Pinpoint the cell where the given text exists, returning its [x, y] midpoint coordinate. 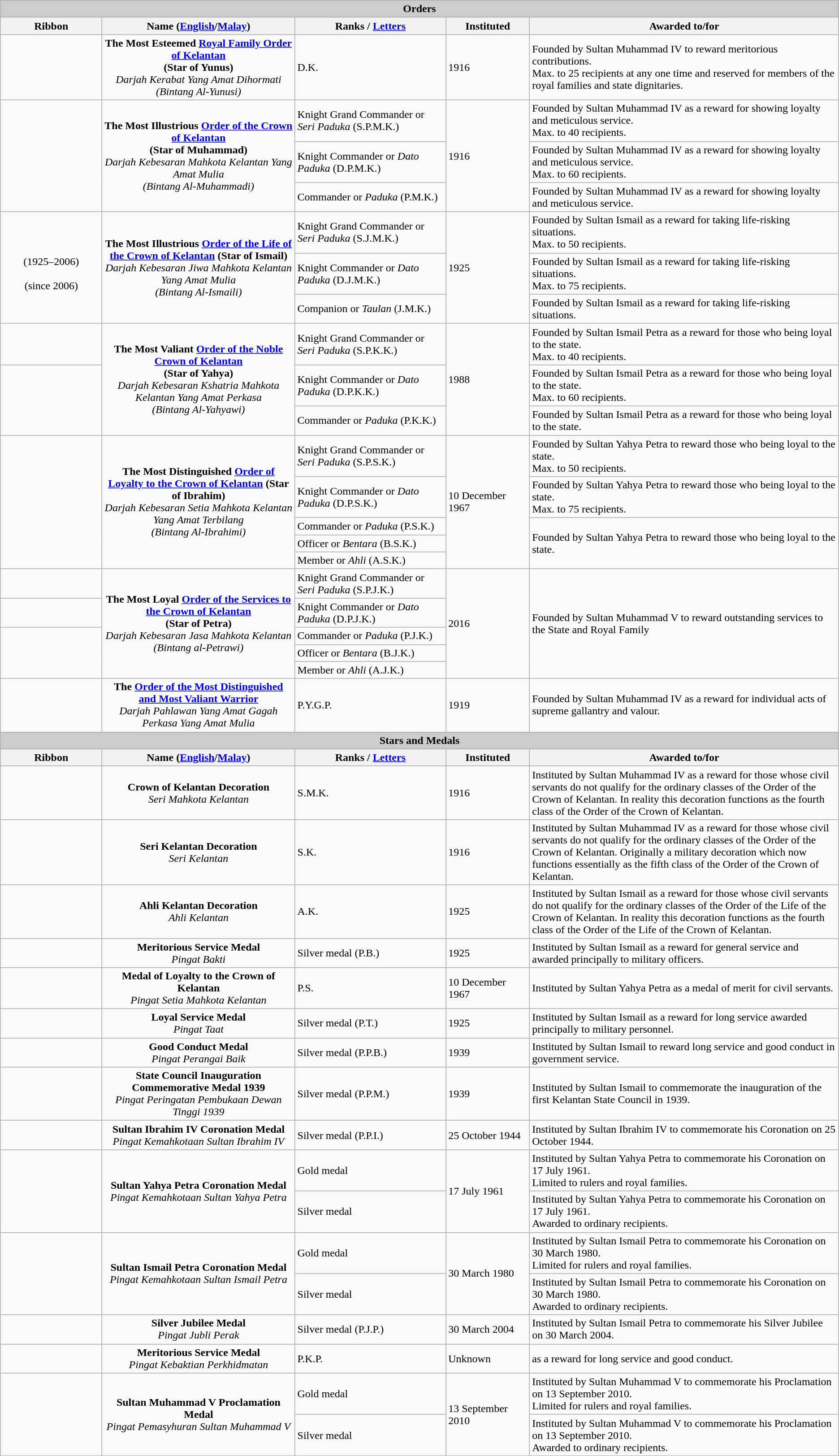
17 July 1961 [488, 1191]
Officer or Bentara (B.S.K.) [370, 543]
Knight Grand Commander or Seri Paduka (S.P.J.K.) [370, 584]
Sultan Ibrahim IV Coronation MedalPingat Kemahkotaan Sultan Ibrahim IV [199, 1135]
Founded by Sultan Ismail as a reward for taking life-risking situations. Max. to 75 recipients. [684, 274]
1988 [488, 379]
The Most Loyal Order of the Services to the Crown of Kelantan (Star of Petra)Darjah Kebesaran Jasa Mahkota Kelantan (Bintang al-Petrawi) [199, 624]
Silver medal (P.T.) [370, 1023]
Sultan Yahya Petra Coronation MedalPingat Kemahkotaan Sultan Yahya Petra [199, 1191]
Founded by Sultan Ismail as a reward for taking life-risking situations. Max. to 50 recipients. [684, 232]
P.S. [370, 988]
Silver Jubilee MedalPingat Jubli Perak [199, 1329]
1919 [488, 705]
Founded by Sultan Ismail Petra as a reward for those who being loyal to the state. [684, 421]
Commander or Paduka (P.M.K.) [370, 197]
Knight Grand Commander or Seri Paduka (S.P.K.K.) [370, 344]
State Council Inauguration Commemorative Medal 1939Pingat Peringatan Pembukaan Dewan Tinggi 1939 [199, 1094]
Instituted by Sultan Ismail Petra to commemorate his Coronation on 30 March 1980. Limited for rulers and royal families. [684, 1253]
S.K. [370, 852]
2016 [488, 624]
Orders [419, 9]
Sultan Muhammad V Proclamation MedalPingat Pemasyhuran Sultan Muhammad V [199, 1414]
Knight Commander or Dato Paduka (D.P.S.K.) [370, 497]
Meritorious Service MedalPingat Bakti [199, 952]
Good Conduct MedalPingat Perangai Baik [199, 1053]
Sultan Ismail Petra Coronation MedalPingat Kemahkotaan Sultan Ismail Petra [199, 1273]
Meritorious Service MedalPingat Kebaktian Perkhidmatan [199, 1359]
Knight Grand Commander or Seri Paduka (S.P.S.K.) [370, 456]
Crown of Kelantan DecorationSeri Mahkota Kelantan [199, 793]
as a reward for long service and good conduct. [684, 1359]
Member or Ahli (A.S.K.) [370, 561]
Founded by Sultan Muhammad IV as a reward for individual acts of supreme gallantry and valour. [684, 705]
30 March 1980 [488, 1273]
The Order of the Most Distinguished and Most Valiant Warrior Darjah Pahlawan Yang Amat Gagah Perkasa Yang Amat Mulia [199, 705]
Commander or Paduka (P.J.K.) [370, 636]
Silver medal (P.P.I.) [370, 1135]
P.Y.G.P. [370, 705]
Instituted by Sultan Ismail to commemorate the inauguration of the first Kelantan State Council in 1939. [684, 1094]
Officer or Bentara (B.J.K.) [370, 653]
Instituted by Sultan Yahya Petra as a medal of merit for civil servants. [684, 988]
Seri Kelantan DecorationSeri Kelantan [199, 852]
Knight Grand Commander or Seri Paduka (S.J.M.K.) [370, 232]
S.M.K. [370, 793]
Founded by Sultan Muhammad IV as a reward for showing loyalty and meticulous service. Max. to 60 recipients. [684, 162]
Instituted by Sultan Ismail as a reward for general service and awarded principally to military officers. [684, 952]
The Most Illustrious Order of the Crown of Kelantan (Star of Muhammad)Darjah Kebesaran Mahkota Kelantan Yang Amat Mulia (Bintang Al-Muhammadi) [199, 156]
Founded by Sultan Ismail Petra as a reward for those who being loyal to the state. Max. to 60 recipients. [684, 385]
Founded by Sultan Yahya Petra to reward those who being loyal to the state. Max. to 50 recipients. [684, 456]
Instituted by Sultan Ismail Petra to commemorate his Silver Jubilee on 30 March 2004. [684, 1329]
Knight Commander or Dato Paduka (D.P.K.K.) [370, 385]
Silver medal (P.B.) [370, 952]
The Most Esteemed Royal Family Order of Kelantan(Star of Yunus)Darjah Kerabat Yang Amat Dihormati (Bintang Al-Yunusi) [199, 67]
Instituted by Sultan Muhammad V to commemorate his Proclamation on 13 September 2010. Awarded to ordinary recipients. [684, 1435]
Knight Commander or Dato Paduka (D.P.J.K.) [370, 613]
Founded by Sultan Yahya Petra to reward those who being loyal to the state. [684, 543]
Commander or Paduka (P.S.K.) [370, 526]
Companion or Taulan (J.M.K.) [370, 309]
Stars and Medals [419, 740]
D.K. [370, 67]
P.K.P. [370, 1359]
Instituted by Sultan Ismail to reward long service and good conduct in government service. [684, 1053]
Knight Grand Commander or Seri Paduka (S.P.M.K.) [370, 121]
Loyal Service MedalPingat Taat [199, 1023]
Instituted by Sultan Ismail Petra to commemorate his Coronation on 30 March 1980. Awarded to ordinary recipients. [684, 1294]
Founded by Sultan Muhammad V to reward outstanding services to the State and Royal Family [684, 624]
25 October 1944 [488, 1135]
Commander or Paduka (P.K.K.) [370, 421]
Silver medal (P.P.M.) [370, 1094]
Silver medal (P.P.B.) [370, 1053]
Instituted by Sultan Yahya Petra to commemorate his Coronation on 17 July 1961. Limited to rulers and royal families. [684, 1170]
Unknown [488, 1359]
Member or Ahli (A.J.K.) [370, 670]
Instituted by Sultan Yahya Petra to commemorate his Coronation on 17 July 1961. Awarded to ordinary recipients. [684, 1212]
(1925–2006) (since 2006) [51, 267]
Silver medal (P.J.P.) [370, 1329]
Founded by Sultan Yahya Petra to reward those who being loyal to the state. Max. to 75 recipients. [684, 497]
Founded by Sultan Muhammad IV as a reward for showing loyalty and meticulous service. [684, 197]
30 March 2004 [488, 1329]
Founded by Sultan Muhammad IV as a reward for showing loyalty and meticulous service. Max. to 40 recipients. [684, 121]
Founded by Sultan Ismail Petra as a reward for those who being loyal to the state. Max. to 40 recipients. [684, 344]
Instituted by Sultan Ibrahim IV to commemorate his Coronation on 25 October 1944. [684, 1135]
Medal of Loyalty to the Crown of KelantanPingat Setia Mahkota Kelantan [199, 988]
13 September 2010 [488, 1414]
Founded by Sultan Ismail as a reward for taking life-risking situations. [684, 309]
A.K. [370, 911]
Knight Commander or Dato Paduka (D.P.M.K.) [370, 162]
Ahli Kelantan DecorationAhli Kelantan [199, 911]
Instituted by Sultan Ismail as a reward for long service awarded principally to military personnel. [684, 1023]
Knight Commander or Dato Paduka (D.J.M.K.) [370, 274]
Instituted by Sultan Muhammad V to commemorate his Proclamation on 13 September 2010. Limited for rulers and royal families. [684, 1394]
